Pinpoint the cell where the given text exists, returning its [x, y] midpoint coordinate. 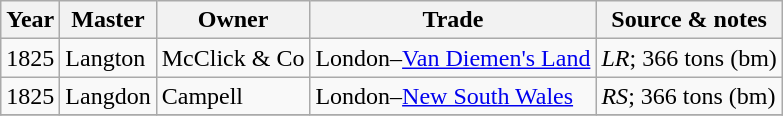
London–New South Wales [453, 96]
Langdon [108, 96]
Year [30, 20]
McClick & Co [233, 58]
RS; 366 tons (bm) [689, 96]
Master [108, 20]
Trade [453, 20]
Source & notes [689, 20]
Langton [108, 58]
Campell [233, 96]
LR; 366 tons (bm) [689, 58]
Owner [233, 20]
London–Van Diemen's Land [453, 58]
